Extract the [x, y] coordinate from the center of the cell holding the provided text.  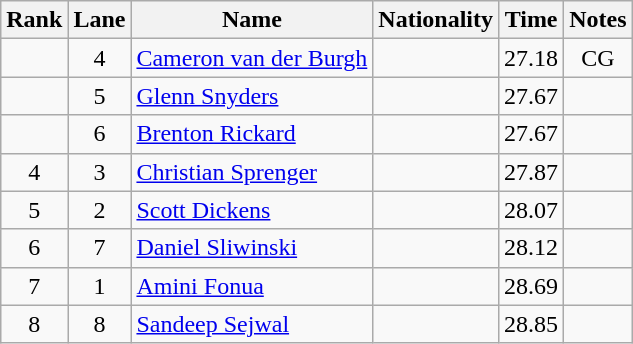
Sandeep Sejwal [252, 324]
28.12 [532, 248]
1 [100, 286]
27.87 [532, 172]
2 [100, 210]
Rank [34, 20]
3 [100, 172]
CG [598, 58]
Amini Fonua [252, 286]
Christian Sprenger [252, 172]
Notes [598, 20]
Daniel Sliwinski [252, 248]
Time [532, 20]
Lane [100, 20]
Cameron van der Burgh [252, 58]
Glenn Snyders [252, 96]
Nationality [436, 20]
28.69 [532, 286]
Brenton Rickard [252, 134]
27.18 [532, 58]
28.85 [532, 324]
Scott Dickens [252, 210]
28.07 [532, 210]
Name [252, 20]
